Return the [x, y] coordinate for the center point of the cell that contains the specified text.  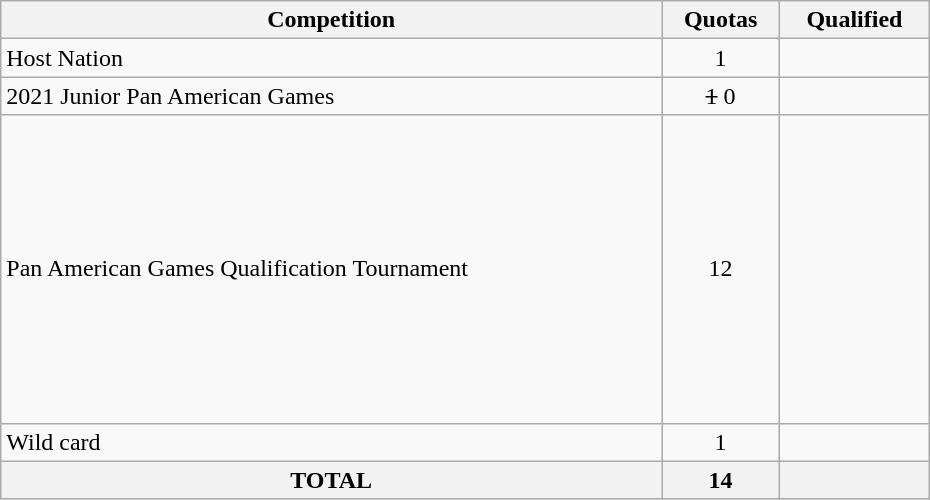
2021 Junior Pan American Games [332, 96]
Wild card [332, 442]
Pan American Games Qualification Tournament [332, 269]
12 [721, 269]
1 0 [721, 96]
TOTAL [332, 480]
Host Nation [332, 58]
Quotas [721, 20]
Competition [332, 20]
14 [721, 480]
Qualified [855, 20]
